Identify which cell holds the provided text, then report its (x, y) central coordinate. 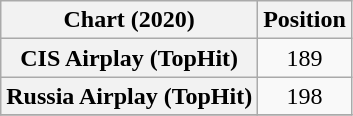
CIS Airplay (TopHit) (130, 58)
Position (305, 20)
Russia Airplay (TopHit) (130, 96)
198 (305, 96)
Chart (2020) (130, 20)
189 (305, 58)
